From the cell containing the given text, extract its center point as (x, y) coordinate. 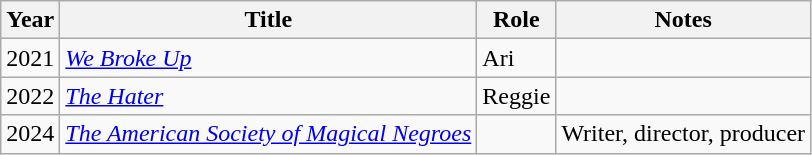
Notes (684, 20)
2022 (30, 96)
Year (30, 20)
Ari (516, 58)
Title (268, 20)
The Hater (268, 96)
Role (516, 20)
We Broke Up (268, 58)
Writer, director, producer (684, 134)
Reggie (516, 96)
2024 (30, 134)
The American Society of Magical Negroes (268, 134)
2021 (30, 58)
